Capture the cell that displays the provided text and extract its (X, Y) central coordinate. 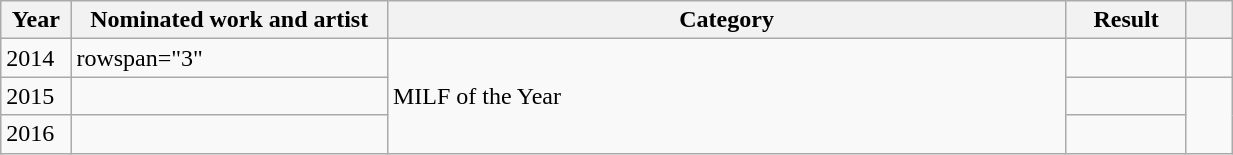
2015 (36, 96)
MILF of the Year (726, 96)
2016 (36, 134)
2014 (36, 58)
Result (1126, 20)
rowspan="3" (230, 58)
Category (726, 20)
Nominated work and artist (230, 20)
Year (36, 20)
